Identify which cell holds the provided text, then report its (x, y) central coordinate. 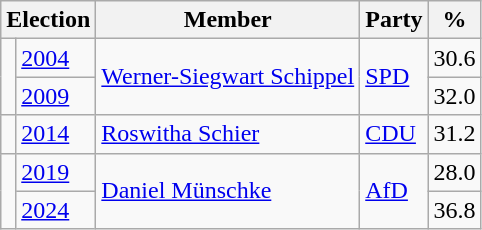
30.6 (454, 58)
36.8 (454, 210)
28.0 (454, 172)
SPD (394, 77)
2024 (56, 210)
AfD (394, 191)
2004 (56, 58)
CDU (394, 134)
2019 (56, 172)
Werner-Siegwart Schippel (228, 77)
32.0 (454, 96)
Party (394, 20)
Member (228, 20)
2009 (56, 96)
2014 (56, 134)
Roswitha Schier (228, 134)
31.2 (454, 134)
Daniel Münschke (228, 191)
Election (48, 20)
% (454, 20)
